From the cell containing the given text, extract its center point as (x, y) coordinate. 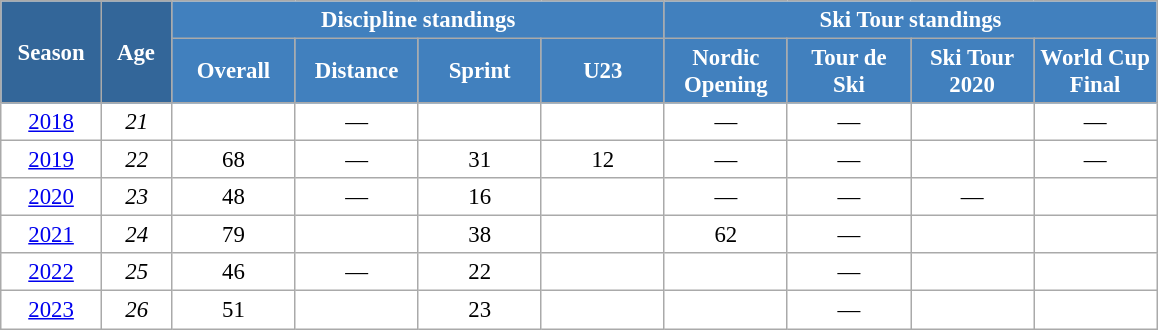
16 (480, 197)
2022 (52, 273)
24 (136, 235)
25 (136, 273)
51 (234, 310)
Sprint (480, 72)
Age (136, 52)
2019 (52, 160)
Distance (356, 72)
12 (602, 160)
2021 (52, 235)
38 (480, 235)
48 (234, 197)
26 (136, 310)
68 (234, 160)
62 (726, 235)
Tour deSki (848, 72)
Season (52, 52)
Discipline standings (418, 20)
2020 (52, 197)
2018 (52, 122)
79 (234, 235)
2023 (52, 310)
21 (136, 122)
Ski Tour2020 (972, 72)
World CupFinal (1096, 72)
U23 (602, 72)
NordicOpening (726, 72)
31 (480, 160)
46 (234, 273)
Overall (234, 72)
Ski Tour standings (910, 20)
